For the text-containing cell, return its midpoint in [X, Y] coordinate format. 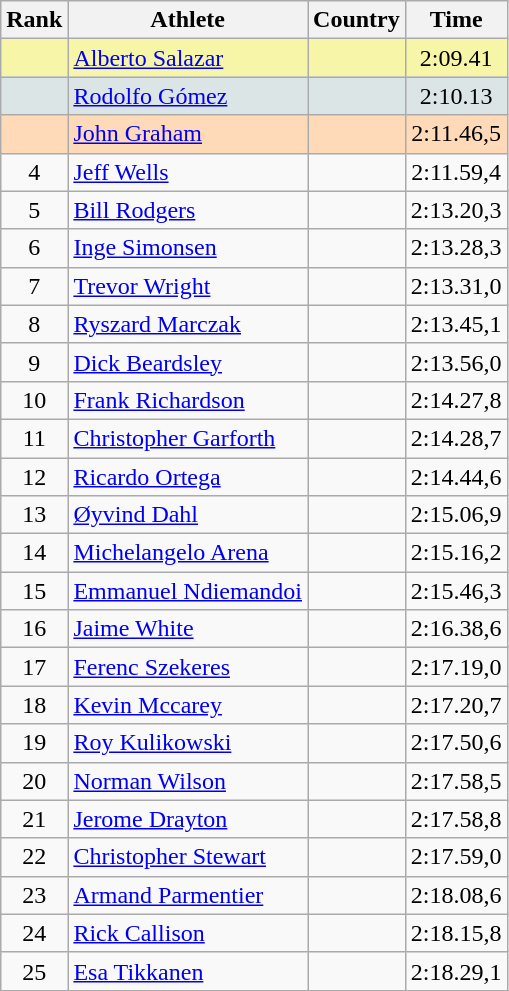
15 [34, 591]
2:14.44,6 [456, 477]
2:13.56,0 [456, 362]
Christopher Stewart [188, 857]
5 [34, 210]
2:11.59,4 [456, 172]
Rodolfo Gómez [188, 96]
Jaime White [188, 629]
Emmanuel Ndiemandoi [188, 591]
Dick Beardsley [188, 362]
10 [34, 400]
2:18.08,6 [456, 895]
2:13.28,3 [456, 248]
19 [34, 743]
Jerome Drayton [188, 819]
Ryszard Marczak [188, 324]
2:17.58,5 [456, 781]
2:18.29,1 [456, 971]
8 [34, 324]
Frank Richardson [188, 400]
Ferenc Szekeres [188, 667]
Rank [34, 20]
2:13.31,0 [456, 286]
17 [34, 667]
2:14.28,7 [456, 438]
Alberto Salazar [188, 58]
12 [34, 477]
2:13.45,1 [456, 324]
2:10.13 [456, 96]
2:09.41 [456, 58]
2:17.59,0 [456, 857]
2:17.20,7 [456, 705]
Time [456, 20]
Esa Tikkanen [188, 971]
Inge Simonsen [188, 248]
16 [34, 629]
25 [34, 971]
Jeff Wells [188, 172]
2:17.19,0 [456, 667]
Norman Wilson [188, 781]
2:16.38,6 [456, 629]
2:17.50,6 [456, 743]
Rick Callison [188, 933]
7 [34, 286]
Country [357, 20]
21 [34, 819]
2:15.46,3 [456, 591]
9 [34, 362]
2:17.58,8 [456, 819]
14 [34, 553]
2:15.16,2 [456, 553]
Athlete [188, 20]
22 [34, 857]
2:18.15,8 [456, 933]
20 [34, 781]
Ricardo Ortega [188, 477]
Trevor Wright [188, 286]
2:15.06,9 [456, 515]
24 [34, 933]
Øyvind Dahl [188, 515]
Kevin Mccarey [188, 705]
Bill Rodgers [188, 210]
6 [34, 248]
23 [34, 895]
2:13.20,3 [456, 210]
18 [34, 705]
Roy Kulikowski [188, 743]
John Graham [188, 134]
Michelangelo Arena [188, 553]
11 [34, 438]
13 [34, 515]
2:11.46,5 [456, 134]
Armand Parmentier [188, 895]
2:14.27,8 [456, 400]
4 [34, 172]
Christopher Garforth [188, 438]
